Identify which cell holds the provided text, then report its (x, y) central coordinate. 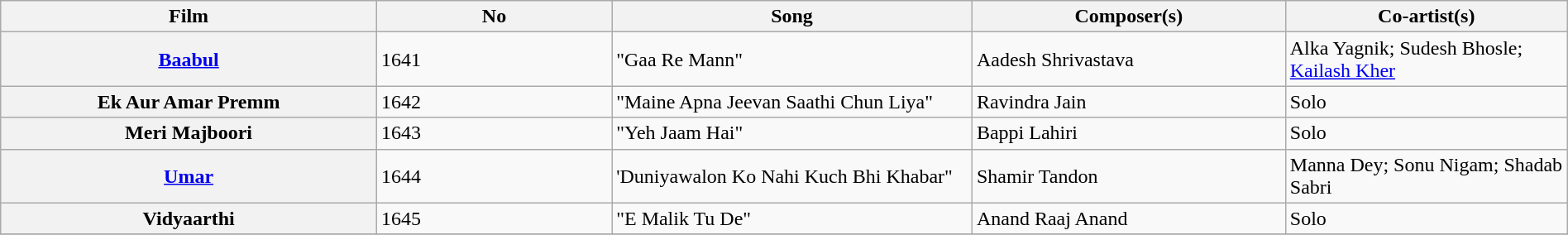
'Duniyawalon Ko Nahi Kuch Bhi Khabar" (792, 175)
Manna Dey; Sonu Nigam; Shadab Sabri (1426, 175)
1643 (494, 133)
Meri Majboori (189, 133)
Vidyaarthi (189, 218)
No (494, 17)
Film (189, 17)
"Gaa Re Mann" (792, 60)
"Maine Apna Jeevan Saathi Chun Liya" (792, 102)
Ravindra Jain (1128, 102)
Aadesh Shrivastava (1128, 60)
1642 (494, 102)
1645 (494, 218)
Anand Raaj Anand (1128, 218)
1641 (494, 60)
1644 (494, 175)
Alka Yagnik; Sudesh Bhosle; Kailash Kher (1426, 60)
Shamir Tandon (1128, 175)
Composer(s) (1128, 17)
Ek Aur Amar Premm (189, 102)
"Yeh Jaam Hai" (792, 133)
Song (792, 17)
Baabul (189, 60)
Umar (189, 175)
"E Malik Tu De" (792, 218)
Co-artist(s) (1426, 17)
Bappi Lahiri (1128, 133)
